Search for the cell housing the specified text and yield its [X, Y] center coordinate. 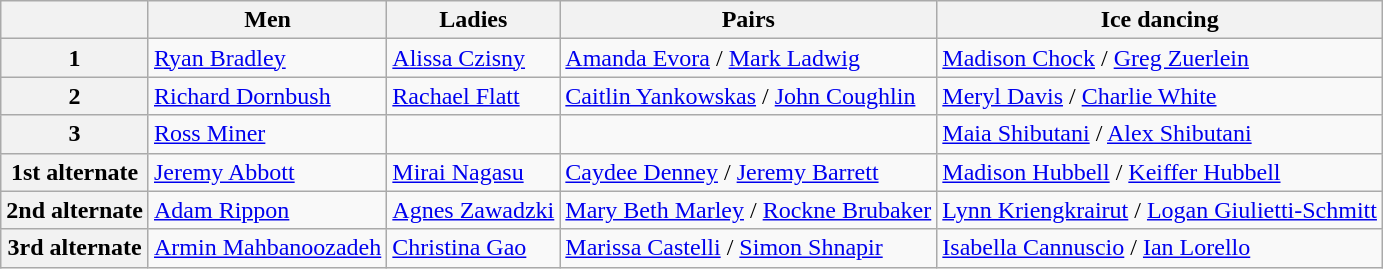
Adam Rippon [267, 210]
Meryl Davis / Charlie White [1160, 96]
Ice dancing [1160, 20]
3 [75, 134]
Isabella Cannuscio / Ian Lorello [1160, 248]
Caitlin Yankowskas / John Coughlin [748, 96]
Caydee Denney / Jeremy Barrett [748, 172]
Mary Beth Marley / Rockne Brubaker [748, 210]
Jeremy Abbott [267, 172]
Agnes Zawadzki [474, 210]
Rachael Flatt [474, 96]
Alissa Czisny [474, 58]
Richard Dornbush [267, 96]
Ross Miner [267, 134]
Ladies [474, 20]
2 [75, 96]
Madison Chock / Greg Zuerlein [1160, 58]
Men [267, 20]
Madison Hubbell / Keiffer Hubbell [1160, 172]
Maia Shibutani / Alex Shibutani [1160, 134]
Christina Gao [474, 248]
Ryan Bradley [267, 58]
1st alternate [75, 172]
Lynn Kriengkrairut / Logan Giulietti-Schmitt [1160, 210]
Armin Mahbanoozadeh [267, 248]
Pairs [748, 20]
Mirai Nagasu [474, 172]
Marissa Castelli / Simon Shnapir [748, 248]
Amanda Evora / Mark Ladwig [748, 58]
1 [75, 58]
2nd alternate [75, 210]
3rd alternate [75, 248]
